Search for the cell housing the specified text and yield its (X, Y) center coordinate. 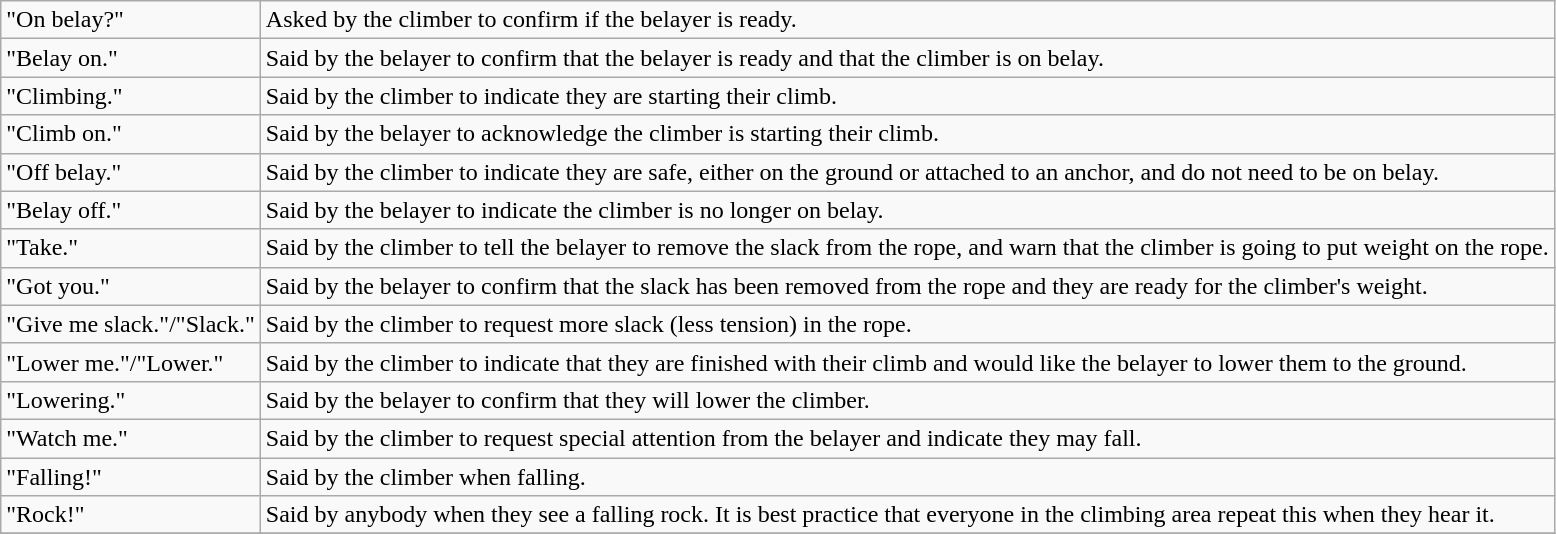
"Give me slack."/"Slack." (131, 324)
Said by the climber to request more slack (less tension) in the rope. (907, 324)
Said by the climber to request special attention from the belayer and indicate they may fall. (907, 438)
"Watch me." (131, 438)
Said by the climber to indicate they are safe, either on the ground or attached to an anchor, and do not need to be on belay. (907, 172)
"Belay off." (131, 210)
"Rock!" (131, 515)
"On belay?" (131, 20)
"Off belay." (131, 172)
"Lower me."/"Lower." (131, 362)
Asked by the climber to confirm if the belayer is ready. (907, 20)
Said by anybody when they see a falling rock. It is best practice that everyone in the climbing area repeat this when they hear it. (907, 515)
"Belay on." (131, 58)
Said by the belayer to confirm that the slack has been removed from the rope and they are ready for the climber's weight. (907, 286)
Said by the belayer to confirm that they will lower the climber. (907, 400)
"Take." (131, 248)
Said by the climber to indicate that they are finished with their climb and would like the belayer to lower them to the ground. (907, 362)
"Lowering." (131, 400)
Said by the climber to indicate they are starting their climb. (907, 96)
"Got you." (131, 286)
Said by the climber to tell the belayer to remove the slack from the rope, and warn that the climber is going to put weight on the rope. (907, 248)
"Climb on." (131, 134)
"Falling!" (131, 477)
Said by the belayer to indicate the climber is no longer on belay. (907, 210)
Said by the belayer to acknowledge the climber is starting their climb. (907, 134)
Said by the climber when falling. (907, 477)
"Climbing." (131, 96)
Said by the belayer to confirm that the belayer is ready and that the climber is on belay. (907, 58)
